Return the (X, Y) coordinate for the center point of the cell that contains the specified text.  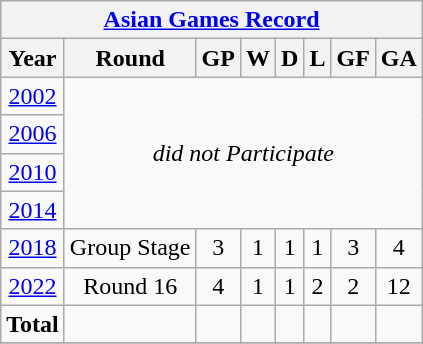
2010 (33, 172)
2022 (33, 286)
D (289, 58)
Year (33, 58)
2006 (33, 134)
L (318, 58)
2002 (33, 96)
2018 (33, 248)
GF (353, 58)
Asian Games Record (212, 20)
GA (398, 58)
2014 (33, 210)
Round 16 (130, 286)
Total (33, 324)
Group Stage (130, 248)
Round (130, 58)
12 (398, 286)
W (258, 58)
GP (218, 58)
did not Participate (243, 153)
